Scan for the cell matching the given text and deliver its (X, Y) coordinate at center. 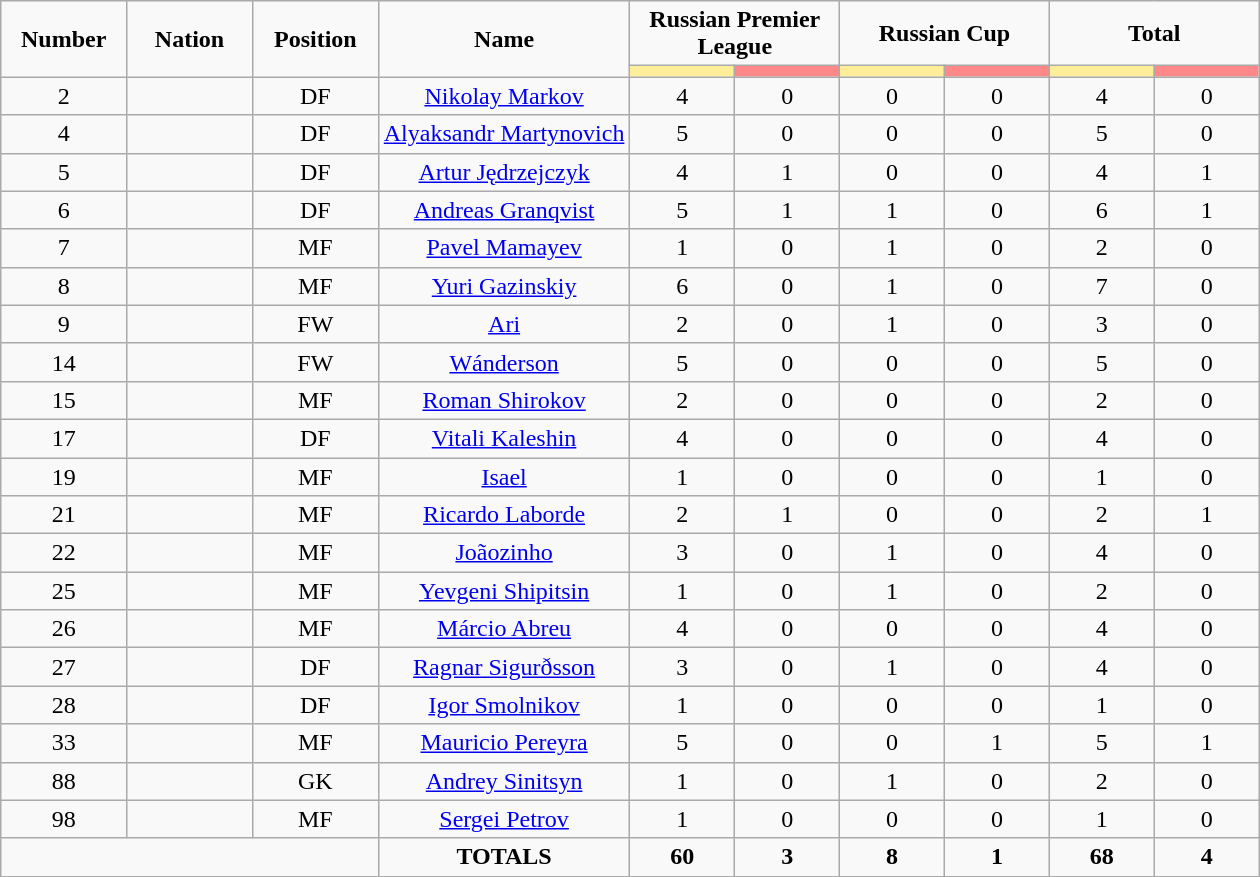
26 (64, 629)
Márcio Abreu (504, 629)
15 (64, 400)
Ricardo Laborde (504, 515)
88 (64, 781)
Igor Smolnikov (504, 705)
22 (64, 553)
98 (64, 819)
Name (504, 39)
Isael (504, 477)
Yuri Gazinskiy (504, 286)
Position (315, 39)
Yevgeni Shipitsin (504, 591)
14 (64, 362)
17 (64, 438)
Nikolay Markov (504, 96)
Vitali Kaleshin (504, 438)
Wánderson (504, 362)
Total (1154, 34)
33 (64, 743)
TOTALS (504, 857)
Mauricio Pereyra (504, 743)
19 (64, 477)
21 (64, 515)
Andrey Sinitsyn (504, 781)
27 (64, 667)
Alyaksandr Martynovich (504, 134)
Russian Cup (945, 34)
Number (64, 39)
Ari (504, 324)
Andreas Granqvist (504, 210)
Ragnar Sigurðsson (504, 667)
Roman Shirokov (504, 400)
Sergei Petrov (504, 819)
28 (64, 705)
25 (64, 591)
68 (1102, 857)
Joãozinho (504, 553)
Nation (190, 39)
Pavel Mamayev (504, 248)
Artur Jędrzejczyk (504, 172)
9 (64, 324)
60 (682, 857)
GK (315, 781)
Russian Premier League (735, 34)
